Identify which cell holds the provided text, then report its (X, Y) central coordinate. 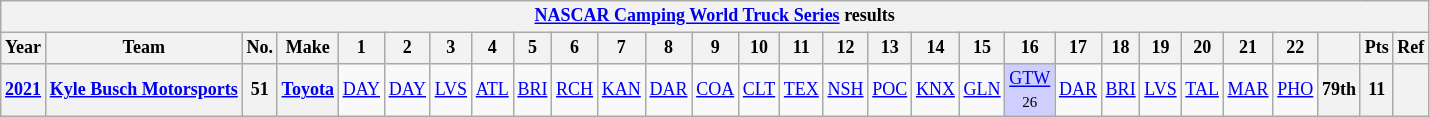
MAR (1248, 90)
79th (1340, 90)
COA (716, 90)
GLN (982, 90)
No. (260, 48)
1 (361, 48)
12 (846, 48)
KAN (621, 90)
20 (1202, 48)
PHO (1296, 90)
2021 (24, 90)
21 (1248, 48)
19 (1160, 48)
7 (621, 48)
RCH (575, 90)
8 (668, 48)
Pts (1376, 48)
CLT (760, 90)
16 (1030, 48)
5 (532, 48)
17 (1078, 48)
14 (936, 48)
TEX (802, 90)
51 (260, 90)
ATL (492, 90)
6 (575, 48)
13 (890, 48)
2 (407, 48)
4 (492, 48)
NSH (846, 90)
Make (308, 48)
Year (24, 48)
Ref (1411, 48)
18 (1120, 48)
GTW26 (1030, 90)
NASCAR Camping World Truck Series results (715, 16)
Kyle Busch Motorsports (144, 90)
22 (1296, 48)
Toyota (308, 90)
TAL (1202, 90)
9 (716, 48)
Team (144, 48)
POC (890, 90)
KNX (936, 90)
15 (982, 48)
10 (760, 48)
3 (450, 48)
